Return [X, Y] of the center of cell containing provided text 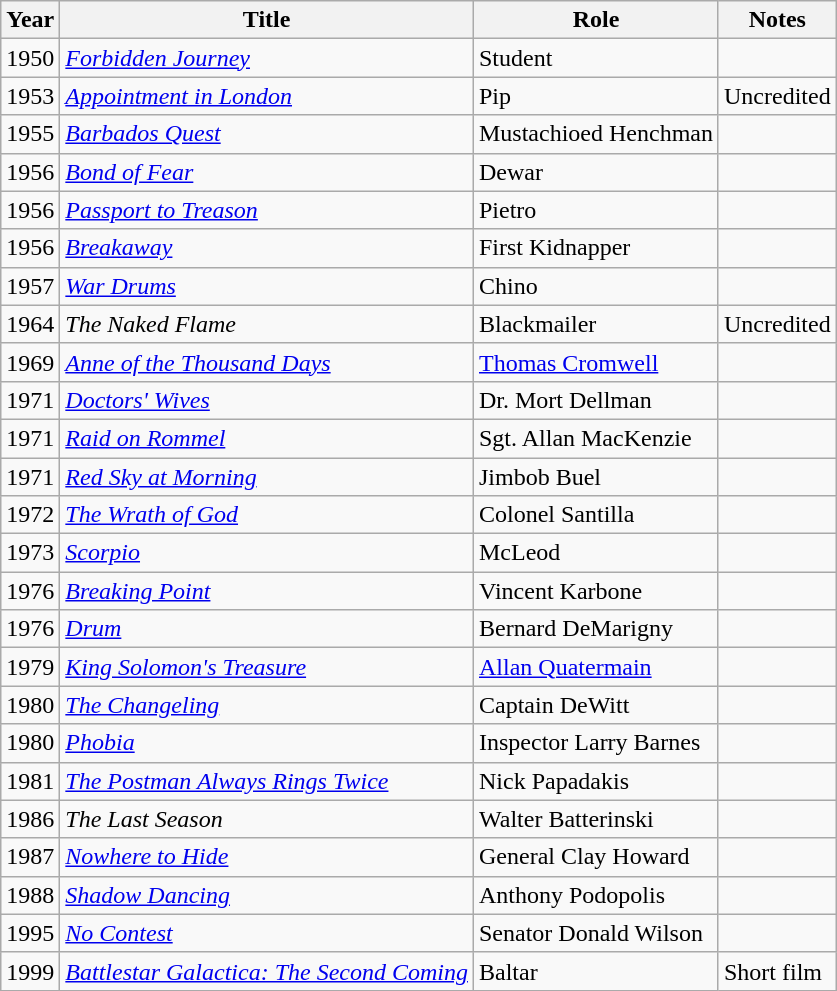
1953 [30, 96]
Blackmailer [596, 324]
Walter Batterinski [596, 819]
Dr. Mort Dellman [596, 400]
War Drums [267, 286]
Role [596, 20]
Pietro [596, 210]
The Changeling [267, 705]
Short film [777, 971]
Captain DeWitt [596, 705]
First Kidnapper [596, 248]
Baltar [596, 971]
Dewar [596, 172]
Student [596, 58]
Doctors' Wives [267, 400]
Mustachioed Henchman [596, 134]
Sgt. Allan MacKenzie [596, 438]
Forbidden Journey [267, 58]
1972 [30, 515]
Chino [596, 286]
Scorpio [267, 553]
Anne of the Thousand Days [267, 362]
1981 [30, 781]
1973 [30, 553]
Drum [267, 629]
Title [267, 20]
Year [30, 20]
King Solomon's Treasure [267, 667]
1964 [30, 324]
Barbados Quest [267, 134]
The Postman Always Rings Twice [267, 781]
1999 [30, 971]
Breakaway [267, 248]
1988 [30, 895]
1986 [30, 819]
Inspector Larry Barnes [596, 743]
Bond of Fear [267, 172]
Red Sky at Morning [267, 477]
Appointment in London [267, 96]
Shadow Dancing [267, 895]
1957 [30, 286]
No Contest [267, 933]
1969 [30, 362]
Breaking Point [267, 591]
1950 [30, 58]
Nowhere to Hide [267, 857]
Pip [596, 96]
Jimbob Buel [596, 477]
Nick Papadakis [596, 781]
1955 [30, 134]
Allan Quatermain [596, 667]
Phobia [267, 743]
1995 [30, 933]
Vincent Karbone [596, 591]
Colonel Santilla [596, 515]
Anthony Podopolis [596, 895]
Passport to Treason [267, 210]
Battlestar Galactica: The Second Coming [267, 971]
General Clay Howard [596, 857]
Thomas Cromwell [596, 362]
Senator Donald Wilson [596, 933]
The Naked Flame [267, 324]
Bernard DeMarigny [596, 629]
The Wrath of God [267, 515]
The Last Season [267, 819]
Raid on Rommel [267, 438]
1979 [30, 667]
Notes [777, 20]
McLeod [596, 553]
1987 [30, 857]
